Extract the (X, Y) coordinate from the center of the cell holding the provided text.  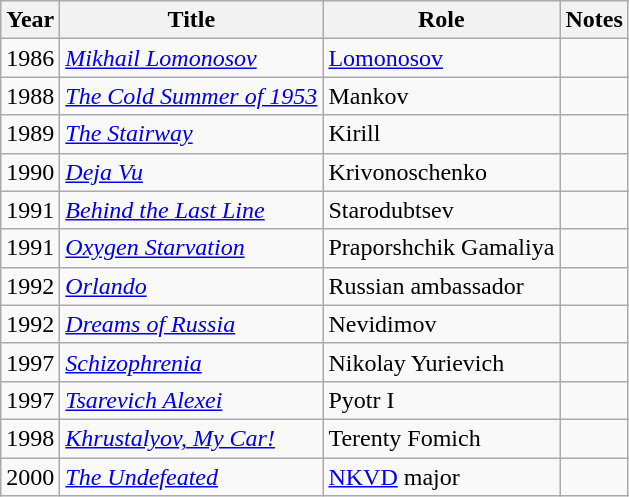
Russian ambassador (442, 286)
The Cold Summer of 1953 (192, 96)
The Undefeated (192, 477)
Lomonosov (442, 58)
2000 (30, 477)
1986 (30, 58)
The Stairway (192, 134)
Kirill (442, 134)
Notes (594, 20)
Pyotr I (442, 400)
NKVD major (442, 477)
Mikhail Lomonosov (192, 58)
Orlando (192, 286)
Nevidimov (442, 324)
Mankov (442, 96)
1990 (30, 172)
Deja Vu (192, 172)
Behind the Last Line (192, 210)
Nikolay Yurievich (442, 362)
Starodubtsev (442, 210)
Tsarevich Alexei (192, 400)
Year (30, 20)
Title (192, 20)
Khrustalyov, My Car! (192, 438)
1989 (30, 134)
Krivonoschenko (442, 172)
1998 (30, 438)
Praporshchik Gamaliya (442, 248)
1988 (30, 96)
Dreams of Russia (192, 324)
Oxygen Starvation (192, 248)
Terenty Fomich (442, 438)
Role (442, 20)
Schizophrenia (192, 362)
